Determine the (X, Y) coordinate at the center of the cell enclosing the given text.  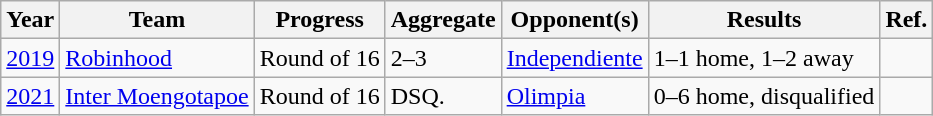
Inter Moengotapoe (157, 96)
Opponent(s) (574, 20)
DSQ. (443, 96)
Results (764, 20)
Independiente (574, 58)
Progress (320, 20)
Ref. (906, 20)
2019 (30, 58)
0–6 home, disqualified (764, 96)
2–3 (443, 58)
Year (30, 20)
Aggregate (443, 20)
Olimpia (574, 96)
1–1 home, 1–2 away (764, 58)
Robinhood (157, 58)
2021 (30, 96)
Team (157, 20)
